Locate the cell with the specified text and output its (x, y) center coordinate. 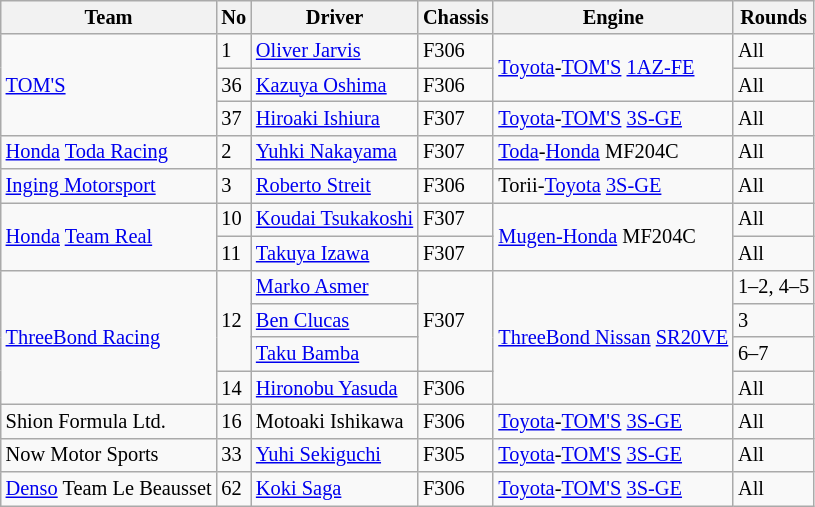
2 (234, 152)
16 (234, 421)
Honda Toda Racing (109, 152)
1 (234, 51)
Koudai Tsukakoshi (334, 219)
Mugen-Honda MF204C (613, 236)
Toda-Honda MF204C (613, 152)
10 (234, 219)
Hiroaki Ishiura (334, 118)
36 (234, 85)
Koki Saga (334, 489)
Shion Formula Ltd. (109, 421)
12 (234, 320)
Oliver Jarvis (334, 51)
Toyota-TOM'S 1AZ-FE (613, 68)
Chassis (456, 17)
Kazuya Oshima (334, 85)
F305 (456, 455)
Taku Bamba (334, 354)
Honda Team Real (109, 236)
Ben Clucas (334, 320)
Team (109, 17)
Takuya Izawa (334, 253)
Motoaki Ishikawa (334, 421)
Denso Team Le Beausset (109, 489)
Inging Motorsport (109, 186)
Rounds (774, 17)
6–7 (774, 354)
TOM'S (109, 84)
14 (234, 388)
ThreeBond Racing (109, 338)
Roberto Streit (334, 186)
1–2, 4–5 (774, 287)
Torii-Toyota 3S-GE (613, 186)
Engine (613, 17)
Marko Asmer (334, 287)
No (234, 17)
37 (234, 118)
Yuhi Sekiguchi (334, 455)
Now Motor Sports (109, 455)
11 (234, 253)
62 (234, 489)
ThreeBond Nissan SR20VE (613, 338)
Hironobu Yasuda (334, 388)
Driver (334, 17)
33 (234, 455)
Yuhki Nakayama (334, 152)
